Find where the given text appears and provide that cell's center as (x, y) coordinate. 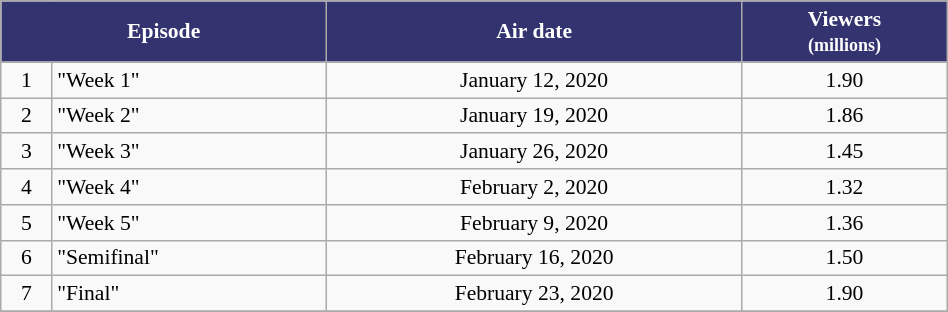
5 (26, 223)
1.36 (845, 223)
1.32 (845, 187)
7 (26, 294)
"Semifinal" (189, 258)
Episode (164, 32)
"Final" (189, 294)
February 9, 2020 (534, 223)
"Week 4" (189, 187)
2 (26, 116)
January 26, 2020 (534, 152)
Viewers(millions) (845, 32)
February 2, 2020 (534, 187)
6 (26, 258)
1.50 (845, 258)
"Week 2" (189, 116)
1.86 (845, 116)
"Week 1" (189, 80)
February 16, 2020 (534, 258)
January 19, 2020 (534, 116)
4 (26, 187)
3 (26, 152)
1 (26, 80)
February 23, 2020 (534, 294)
1.45 (845, 152)
"Week 3" (189, 152)
"Week 5" (189, 223)
Air date (534, 32)
January 12, 2020 (534, 80)
